Return the [X, Y] coordinate for the center point of the cell that contains the specified text.  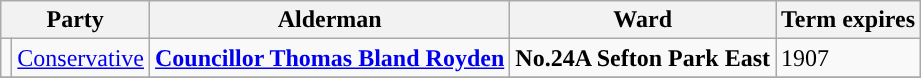
Alderman [330, 20]
Party [76, 20]
Term expires [848, 20]
Councillor Thomas Bland Royden [330, 58]
Conservative [81, 58]
Ward [643, 20]
1907 [848, 58]
No.24A Sefton Park East [643, 58]
